Find where the given text appears and provide that cell's center as [X, Y] coordinate. 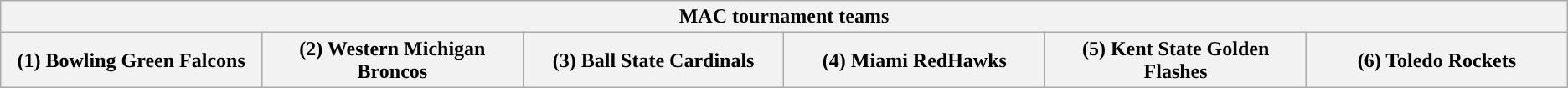
MAC tournament teams [784, 17]
(6) Toledo Rockets [1436, 60]
(5) Kent State Golden Flashes [1176, 60]
(4) Miami RedHawks [915, 60]
(2) Western Michigan Broncos [392, 60]
(1) Bowling Green Falcons [132, 60]
(3) Ball State Cardinals [653, 60]
